For the text-containing cell, return its midpoint in [x, y] coordinate format. 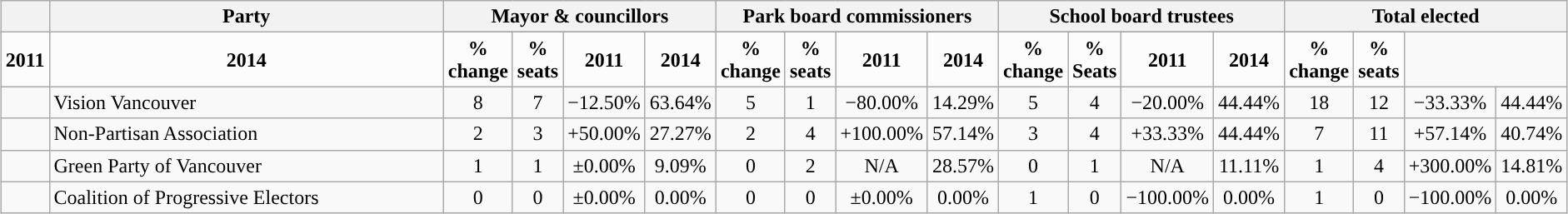
14.29% [963, 102]
+50.00% [605, 134]
Non-Partisan Association [247, 134]
+300.00% [1450, 166]
11 [1379, 134]
−80.00% [881, 102]
Green Party of Vancouver [247, 166]
School board trustees [1141, 17]
9.09% [680, 166]
−33.33% [1450, 102]
Mayor & councillors [580, 17]
Total elected [1426, 17]
14.81% [1531, 166]
Party [247, 17]
11.11% [1250, 166]
8 [478, 102]
18 [1320, 102]
63.64% [680, 102]
Coalition of Progressive Electors [247, 197]
% Seats [1095, 60]
+33.33% [1168, 134]
Vision Vancouver [247, 102]
40.74% [1531, 134]
−20.00% [1168, 102]
Park board commissioners [856, 17]
12 [1379, 102]
28.57% [963, 166]
+100.00% [881, 134]
−12.50% [605, 102]
27.27% [680, 134]
57.14% [963, 134]
+57.14% [1450, 134]
